Return (X, Y) of the center of cell containing provided text 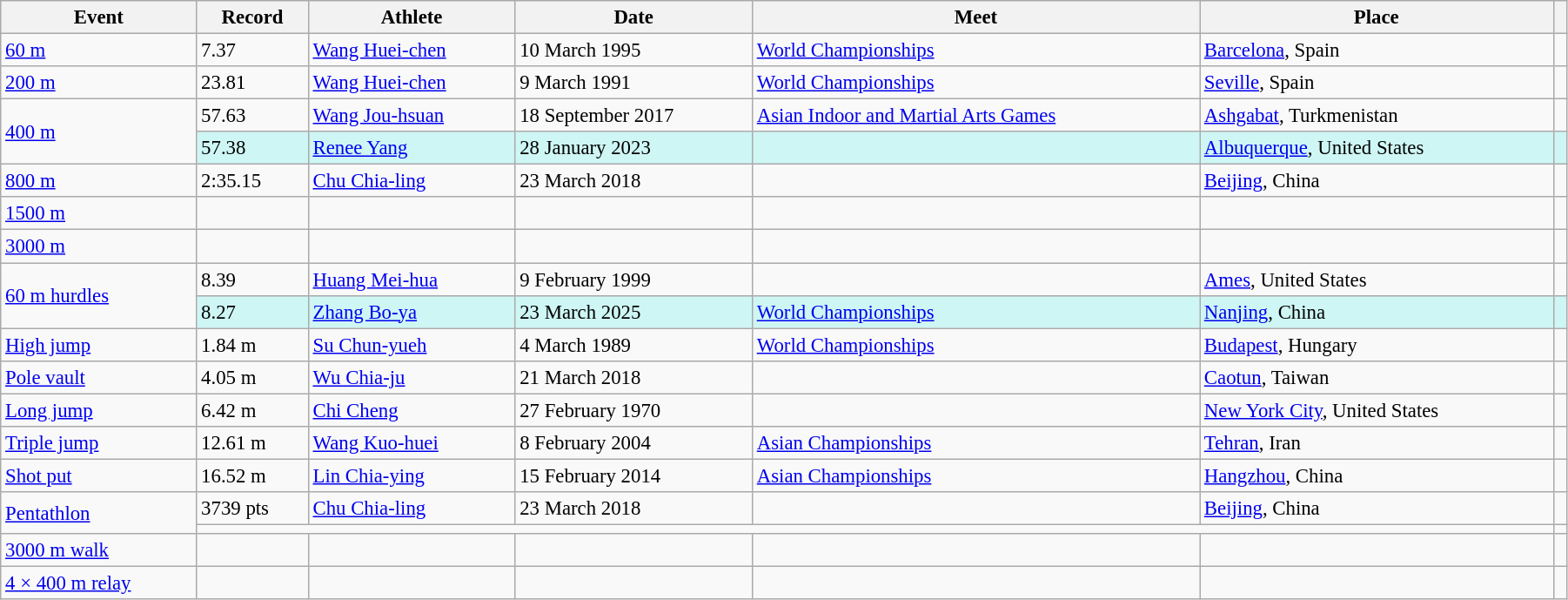
Huang Mei-hua (412, 280)
Nanjing, China (1377, 312)
8.27 (252, 312)
3000 m (99, 246)
Lin Chia-ying (412, 475)
Renee Yang (412, 148)
New York City, United States (1377, 410)
9 February 1999 (633, 280)
21 March 2018 (633, 377)
400 m (99, 132)
Ashgabat, Turkmenistan (1377, 116)
1.84 m (252, 345)
800 m (99, 181)
3000 m walk (99, 550)
Event (99, 17)
4 March 1989 (633, 345)
12.61 m (252, 443)
Record (252, 17)
Hangzhou, China (1377, 475)
Barcelona, Spain (1377, 51)
60 m hurdles (99, 296)
200 m (99, 83)
23.81 (252, 83)
6.42 m (252, 410)
60 m (99, 51)
4 × 400 m relay (99, 583)
Pentathlon (99, 513)
Meet (975, 17)
10 March 1995 (633, 51)
Shot put (99, 475)
Wu Chia-ju (412, 377)
57.63 (252, 116)
27 February 1970 (633, 410)
3739 pts (252, 509)
Su Chun-yueh (412, 345)
Tehran, Iran (1377, 443)
Wang Kuo-huei (412, 443)
Budapest, Hungary (1377, 345)
2:35.15 (252, 181)
Triple jump (99, 443)
Wang Jou-hsuan (412, 116)
Seville, Spain (1377, 83)
15 February 2014 (633, 475)
7.37 (252, 51)
9 March 1991 (633, 83)
Albuquerque, United States (1377, 148)
Asian Indoor and Martial Arts Games (975, 116)
Caotun, Taiwan (1377, 377)
Zhang Bo-ya (412, 312)
23 March 2025 (633, 312)
Chi Cheng (412, 410)
Pole vault (99, 377)
High jump (99, 345)
Long jump (99, 410)
Date (633, 17)
16.52 m (252, 475)
Athlete (412, 17)
Ames, United States (1377, 280)
8 February 2004 (633, 443)
18 September 2017 (633, 116)
4.05 m (252, 377)
Place (1377, 17)
8.39 (252, 280)
57.38 (252, 148)
28 January 2023 (633, 148)
1500 m (99, 213)
